Scan for the cell matching the given text and deliver its [X, Y] coordinate at center. 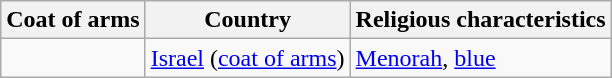
Country [248, 20]
Menorah, blue [480, 58]
Israel (coat of arms) [248, 58]
Coat of arms [73, 20]
Religious characteristics [480, 20]
